From the cell containing the given text, extract its center point as (x, y) coordinate. 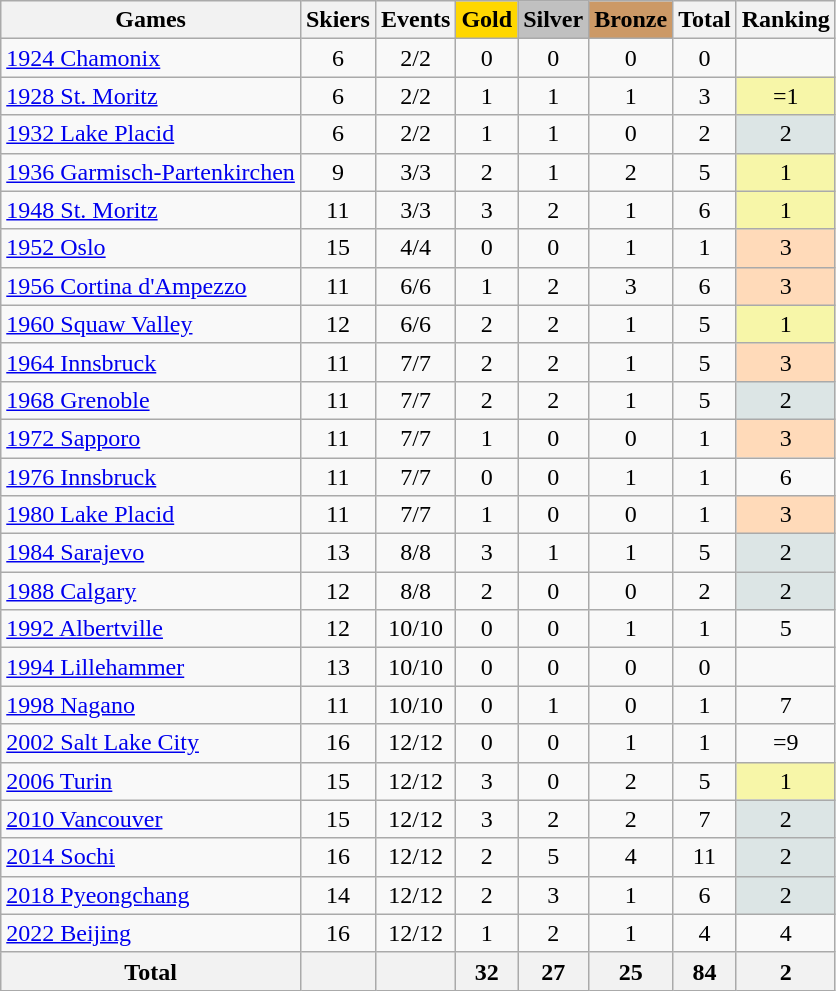
9 (338, 172)
27 (554, 971)
2014 Sochi (151, 857)
1932 Lake Placid (151, 134)
84 (705, 971)
4/4 (415, 248)
Events (415, 20)
1924 Chamonix (151, 58)
1984 Sarajevo (151, 553)
Gold (487, 20)
1992 Albertville (151, 629)
1980 Lake Placid (151, 515)
2006 Turin (151, 781)
Bronze (631, 20)
=9 (786, 743)
1956 Cortina d'Ampezzo (151, 286)
25 (631, 971)
1968 Grenoble (151, 400)
1976 Innsbruck (151, 477)
2002 Salt Lake City (151, 743)
1936 Garmisch-Partenkirchen (151, 172)
Games (151, 20)
Ranking (786, 20)
=1 (786, 96)
32 (487, 971)
Skiers (338, 20)
1994 Lillehammer (151, 667)
1998 Nagano (151, 705)
2018 Pyeongchang (151, 895)
1960 Squaw Valley (151, 324)
1952 Oslo (151, 248)
2010 Vancouver (151, 819)
2022 Beijing (151, 933)
1988 Calgary (151, 591)
1972 Sapporo (151, 438)
1928 St. Moritz (151, 96)
1948 St. Moritz (151, 210)
Silver (554, 20)
1964 Innsbruck (151, 362)
14 (338, 895)
